Identify which cell holds the provided text, then report its [X, Y] central coordinate. 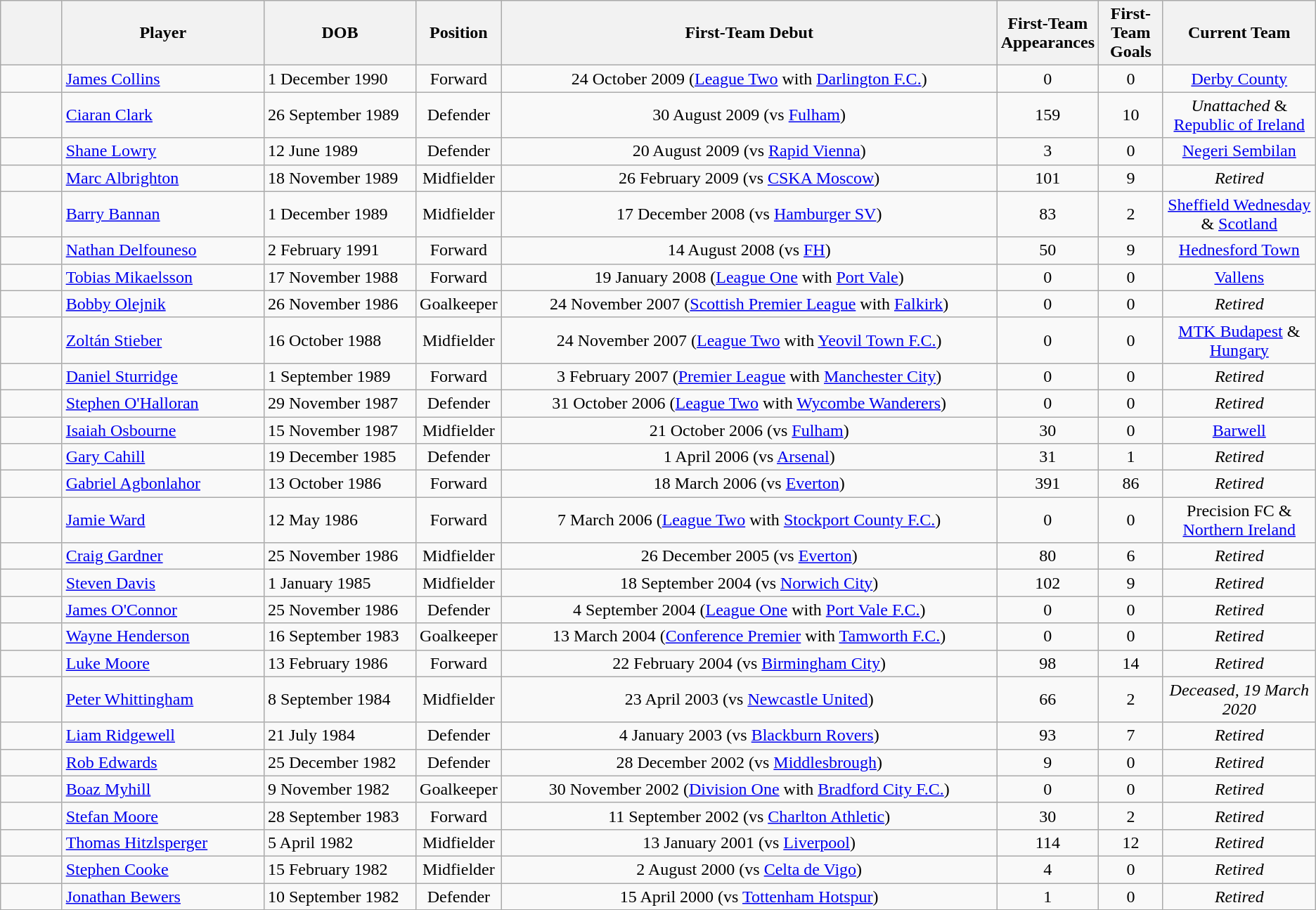
98 [1047, 663]
83 [1047, 214]
50 [1047, 250]
Bobby Olejnik [163, 304]
15 April 2000 (vs Tottenham Hotspur) [749, 897]
Deceased, 19 March 2020 [1239, 699]
Gary Cahill [163, 457]
13 January 2001 (vs Liverpool) [749, 842]
Negeri Sembilan [1239, 151]
24 October 2009 (League Two with Darlington F.C.) [749, 79]
14 August 2008 (vs FH) [749, 250]
114 [1047, 842]
31 [1047, 457]
26 November 1986 [340, 304]
12 [1131, 842]
26 December 2005 (vs Everton) [749, 556]
15 February 1982 [340, 869]
Barwell [1239, 430]
29 November 1987 [340, 403]
Vallens [1239, 277]
Tobias Mikaelsson [163, 277]
2 February 1991 [340, 250]
Luke Moore [163, 663]
23 April 2003 (vs Newcastle United) [749, 699]
First-Team Appearances [1047, 33]
13 February 1986 [340, 663]
Ciaran Clark [163, 115]
30 November 2002 (Division One with Bradford City F.C.) [749, 789]
80 [1047, 556]
Wayne Henderson [163, 636]
Jonathan Bewers [163, 897]
Stephen O'Halloran [163, 403]
Shane Lowry [163, 151]
16 September 1983 [340, 636]
Current Team [1239, 33]
101 [1047, 178]
Peter Whittingham [163, 699]
Player [163, 33]
Thomas Hitzlsperger [163, 842]
Marc Albrighton [163, 178]
7 March 2006 (League Two with Stockport County F.C.) [749, 520]
102 [1047, 583]
14 [1131, 663]
Stefan Moore [163, 816]
2 August 2000 (vs Celta de Vigo) [749, 869]
5 April 1982 [340, 842]
9 November 1982 [340, 789]
24 November 2007 (Scottish Premier League with Falkirk) [749, 304]
19 January 2008 (League One with Port Vale) [749, 277]
4 January 2003 (vs Blackburn Rovers) [749, 736]
20 August 2009 (vs Rapid Vienna) [749, 151]
8 September 1984 [340, 699]
6 [1131, 556]
15 November 1987 [340, 430]
25 December 1982 [340, 762]
24 November 2007 (League Two with Yeovil Town F.C.) [749, 340]
26 February 2009 (vs CSKA Moscow) [749, 178]
MTK Budapest & Hungary [1239, 340]
Stephen Cooke [163, 869]
Derby County [1239, 79]
86 [1131, 484]
22 February 2004 (vs Birmingham City) [749, 663]
93 [1047, 736]
159 [1047, 115]
1 December 1989 [340, 214]
21 October 2006 (vs Fulham) [749, 430]
Nathan Delfouneso [163, 250]
1 April 2006 (vs Arsenal) [749, 457]
Rob Edwards [163, 762]
Unattached & Republic of Ireland [1239, 115]
31 October 2006 (League Two with Wycombe Wanderers) [749, 403]
Steven Davis [163, 583]
18 November 1989 [340, 178]
Barry Bannan [163, 214]
Craig Gardner [163, 556]
28 September 1983 [340, 816]
7 [1131, 736]
12 June 1989 [340, 151]
66 [1047, 699]
28 December 2002 (vs Middlesbrough) [749, 762]
11 September 2002 (vs Charlton Athletic) [749, 816]
4 September 2004 (League One with Port Vale F.C.) [749, 610]
1 December 1990 [340, 79]
First-Team Debut [749, 33]
1 September 1989 [340, 376]
DOB [340, 33]
3 [1047, 151]
Precision FC & Northern Ireland [1239, 520]
First-Team Goals [1131, 33]
18 September 2004 (vs Norwich City) [749, 583]
Liam Ridgewell [163, 736]
Gabriel Agbonlahor [163, 484]
17 December 2008 (vs Hamburger SV) [749, 214]
18 March 2006 (vs Everton) [749, 484]
Hednesford Town [1239, 250]
1 January 1985 [340, 583]
26 September 1989 [340, 115]
4 [1047, 869]
391 [1047, 484]
3 February 2007 (Premier League with Manchester City) [749, 376]
James Collins [163, 79]
Daniel Sturridge [163, 376]
30 August 2009 (vs Fulham) [749, 115]
13 October 1986 [340, 484]
James O'Connor [163, 610]
16 October 1988 [340, 340]
19 December 1985 [340, 457]
13 March 2004 (Conference Premier with Tamworth F.C.) [749, 636]
Isaiah Osbourne [163, 430]
Position [459, 33]
Zoltán Stieber [163, 340]
Jamie Ward [163, 520]
10 September 1982 [340, 897]
10 [1131, 115]
12 May 1986 [340, 520]
Sheffield Wednesday & Scotland [1239, 214]
21 July 1984 [340, 736]
Boaz Myhill [163, 789]
17 November 1988 [340, 277]
